Search for the cell housing the specified text and yield its [X, Y] center coordinate. 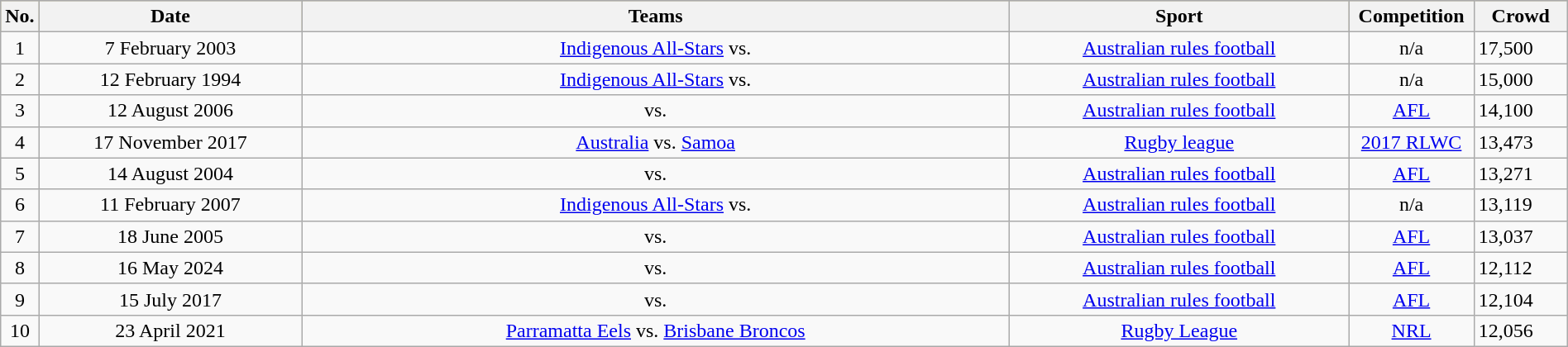
5 [20, 173]
Rugby league [1179, 142]
12,112 [1520, 268]
15 July 2017 [170, 299]
Rugby League [1179, 330]
12 February 1994 [170, 79]
12,104 [1520, 299]
12,056 [1520, 330]
Competition [1411, 17]
11 February 2007 [170, 205]
9 [20, 299]
15,000 [1520, 79]
18 June 2005 [170, 236]
13,473 [1520, 142]
7 February 2003 [170, 48]
17,500 [1520, 48]
14,100 [1520, 111]
NRL [1411, 330]
13,271 [1520, 173]
8 [20, 268]
Sport [1179, 17]
14 August 2004 [170, 173]
Parramatta Eels vs. Brisbane Broncos [656, 330]
13,037 [1520, 236]
Crowd [1520, 17]
17 November 2017 [170, 142]
2 [20, 79]
7 [20, 236]
Teams [656, 17]
12 August 2006 [170, 111]
6 [20, 205]
10 [20, 330]
No. [20, 17]
2017 RLWC [1411, 142]
1 [20, 48]
23 April 2021 [170, 330]
13,119 [1520, 205]
3 [20, 111]
Date [170, 17]
4 [20, 142]
16 May 2024 [170, 268]
Australia vs. Samoa [656, 142]
